Detect which cell encompasses the target text, then output its (x, y) center coordinate. 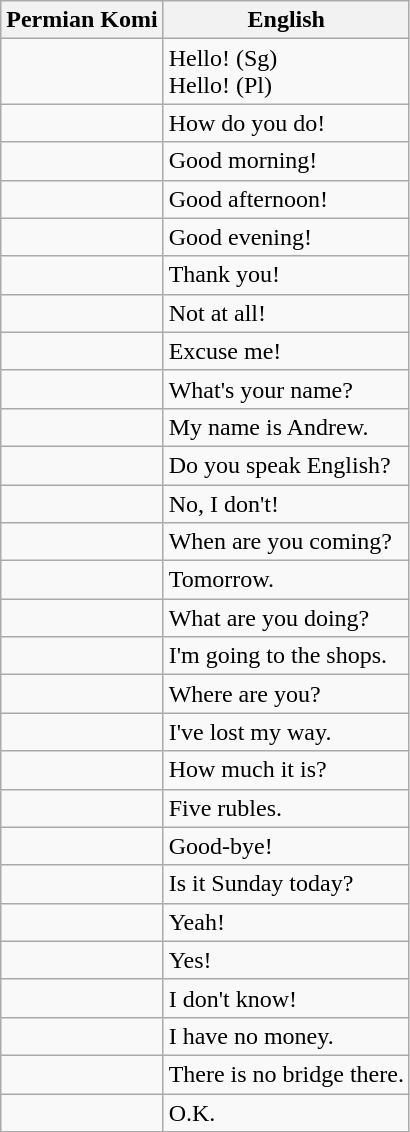
Yeah! (286, 922)
Do you speak English? (286, 465)
Good evening! (286, 237)
My name is Andrew. (286, 427)
English (286, 20)
Not at all! (286, 313)
Is it Sunday today? (286, 884)
Where are you? (286, 694)
O.K. (286, 1113)
No, I don't! (286, 503)
What's your name? (286, 389)
Excuse me! (286, 351)
Good morning! (286, 161)
Thank you! (286, 275)
I don't know! (286, 998)
I have no money. (286, 1036)
How do you do! (286, 123)
Yes! (286, 960)
Five rubles. (286, 808)
I've lost my way. (286, 732)
Tomorrow. (286, 580)
Good afternoon! (286, 199)
What are you doing? (286, 618)
Good-bye! (286, 846)
Permian Komi (82, 20)
When are you coming? (286, 542)
How much it is? (286, 770)
Hello! (Sg) Hello! (Pl) (286, 72)
There is no bridge there. (286, 1074)
I'm going to the shops. (286, 656)
